Scan for the cell matching the given text and deliver its [x, y] coordinate at center. 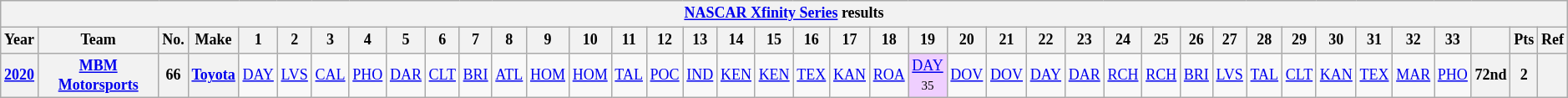
Ref [1553, 40]
20 [967, 40]
16 [812, 40]
21 [1007, 40]
12 [665, 40]
10 [589, 40]
MBM Motorsports [98, 75]
22 [1045, 40]
MAR [1414, 75]
Toyota [214, 75]
17 [850, 40]
6 [443, 40]
4 [367, 40]
3 [331, 40]
30 [1336, 40]
66 [174, 75]
33 [1453, 40]
26 [1196, 40]
15 [774, 40]
11 [629, 40]
NASCAR Xfinity Series results [784, 13]
ROA [888, 75]
No. [174, 40]
27 [1229, 40]
18 [888, 40]
2020 [20, 75]
Pts [1525, 40]
23 [1084, 40]
5 [406, 40]
32 [1414, 40]
13 [700, 40]
8 [509, 40]
72nd [1491, 75]
POC [665, 75]
IND [700, 75]
Year [20, 40]
7 [476, 40]
28 [1264, 40]
31 [1374, 40]
14 [736, 40]
DAY35 [928, 75]
29 [1299, 40]
25 [1161, 40]
9 [548, 40]
19 [928, 40]
24 [1123, 40]
Make [214, 40]
ATL [509, 75]
CAL [331, 75]
1 [258, 40]
Team [98, 40]
